For the text-containing cell, return its midpoint in [x, y] coordinate format. 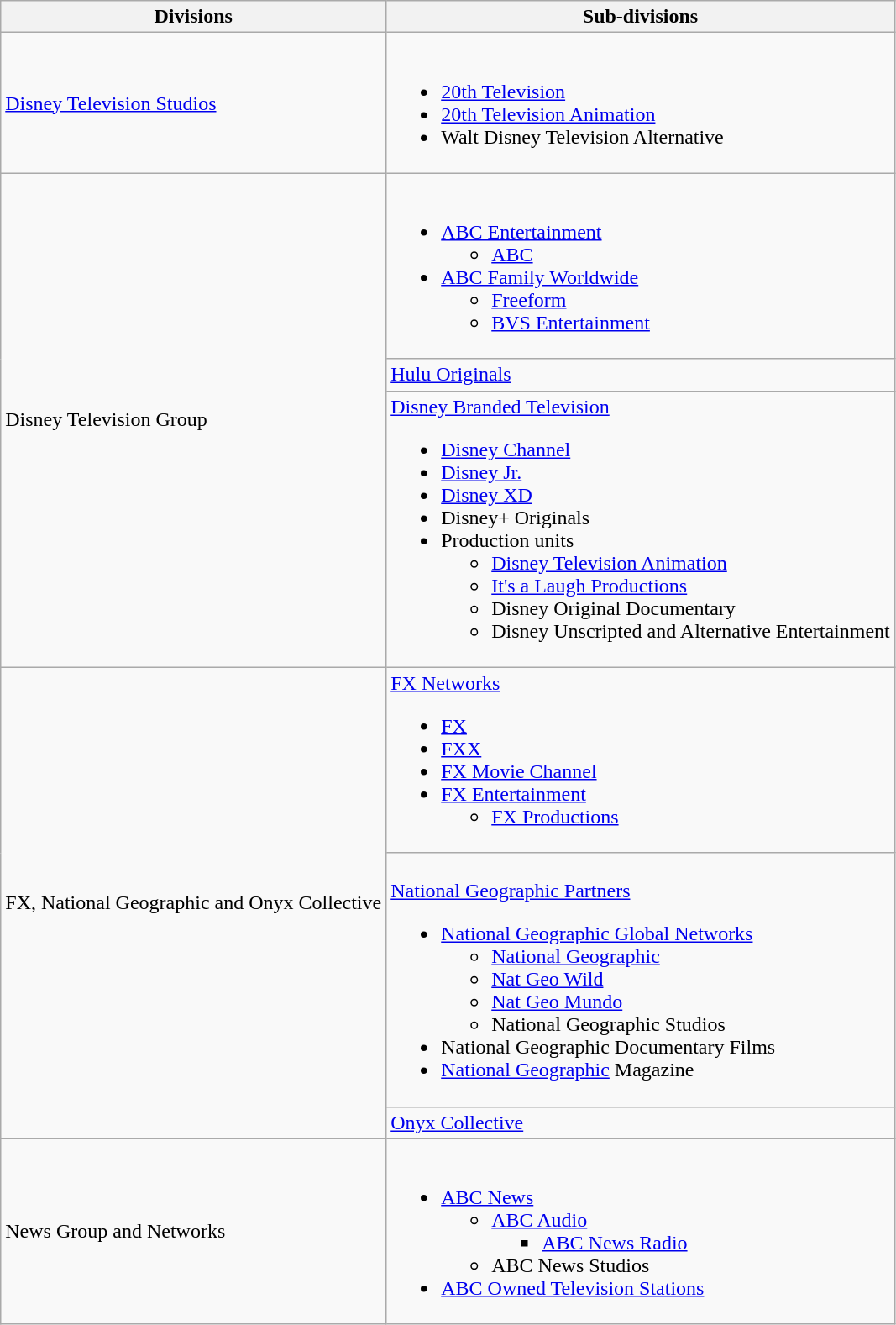
20th Television20th Television AnimationWalt Disney Television Alternative [641, 103]
Hulu Originals [641, 375]
Divisions [193, 17]
FX, National Geographic and Onyx Collective [193, 902]
News Group and Networks [193, 1232]
ABC EntertainmentABCABC Family WorldwideFreeformBVS Entertainment [641, 266]
FX NetworksFXFXXFX Movie ChannelFX EntertainmentFX Productions [641, 760]
Onyx Collective [641, 1123]
Disney Television Studios [193, 103]
ABC NewsABC AudioABC News RadioABC News StudiosABC Owned Television Stations [641, 1232]
Disney Television Group [193, 420]
Sub-divisions [641, 17]
